Extract the [X, Y] coordinate from the center of the cell holding the provided text.  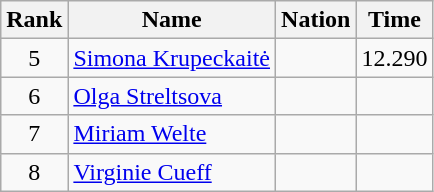
Rank [34, 20]
Nation [316, 20]
7 [34, 134]
5 [34, 58]
8 [34, 172]
Name [172, 20]
Olga Streltsova [172, 96]
Simona Krupeckaitė [172, 58]
Miriam Welte [172, 134]
Time [394, 20]
6 [34, 96]
Virginie Cueff [172, 172]
12.290 [394, 58]
